For the text-containing cell, return its midpoint in [X, Y] coordinate format. 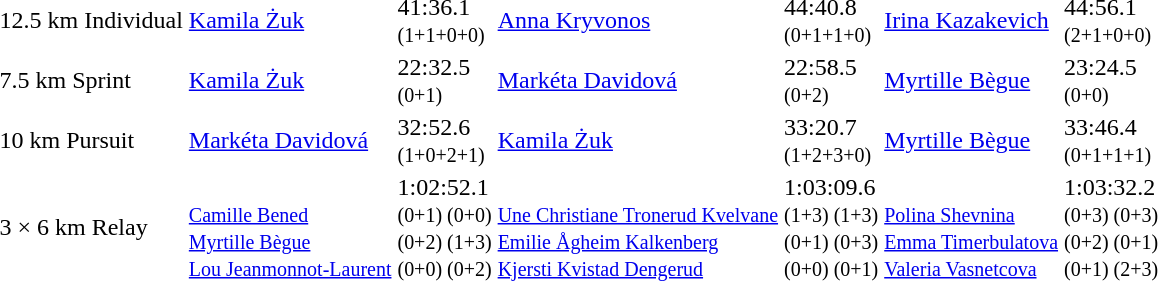
32:52.6(1+0+2+1) [444, 140]
33:20.7(1+2+3+0) [832, 140]
22:58.5(0+2) [832, 80]
22:32.5(0+1) [444, 80]
